Search for the cell housing the specified text and yield its (x, y) center coordinate. 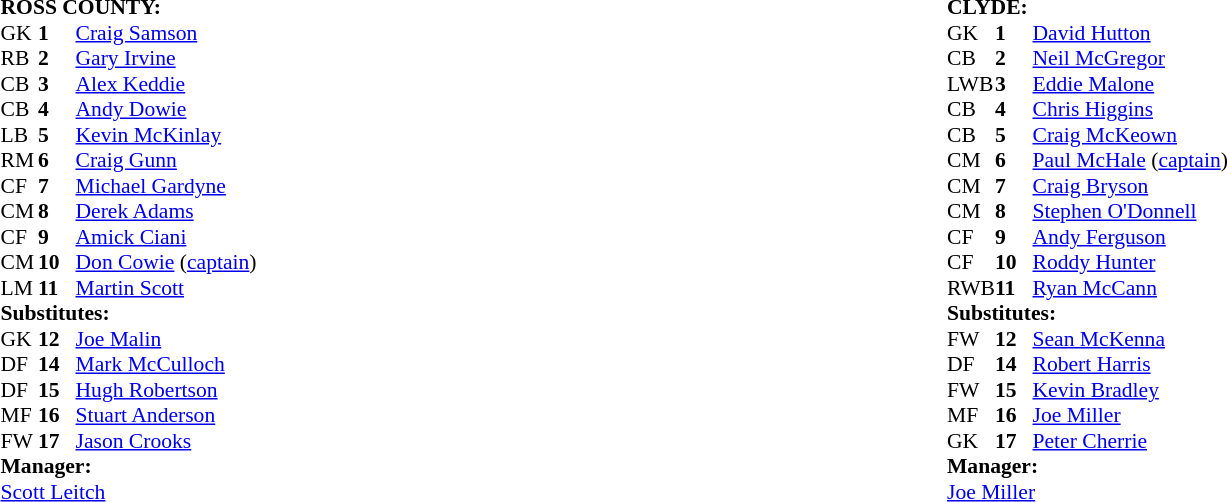
Joe Miller (1130, 415)
Don Cowie (captain) (166, 263)
RB (19, 59)
LB (19, 135)
Jason Crooks (166, 441)
LM (19, 288)
Eddie Malone (1130, 84)
Paul McHale (captain) (1130, 161)
Manager: (128, 467)
Alex Keddie (166, 84)
Craig Samson (166, 33)
Chris Higgins (1130, 109)
Stuart Anderson (166, 415)
Substitutes: (128, 313)
Martin Scott (166, 288)
Andy Dowie (166, 109)
LWB (971, 84)
Kevin Bradley (1130, 390)
Sean McKenna (1130, 339)
Kevin McKinlay (166, 135)
Craig Bryson (1130, 186)
David Hutton (1130, 33)
Amick Ciani (166, 237)
RM (19, 161)
Craig McKeown (1130, 135)
Peter Cherrie (1130, 441)
Gary Irvine (166, 59)
Hugh Robertson (166, 390)
Derek Adams (166, 211)
Joe Malin (166, 339)
Mark McCulloch (166, 365)
Michael Gardyne (166, 186)
Roddy Hunter (1130, 263)
Robert Harris (1130, 365)
Stephen O'Donnell (1130, 211)
Ryan McCann (1130, 288)
Neil McGregor (1130, 59)
Craig Gunn (166, 161)
Andy Ferguson (1130, 237)
RWB (971, 288)
